Scan for the cell matching the given text and deliver its [X, Y] coordinate at center. 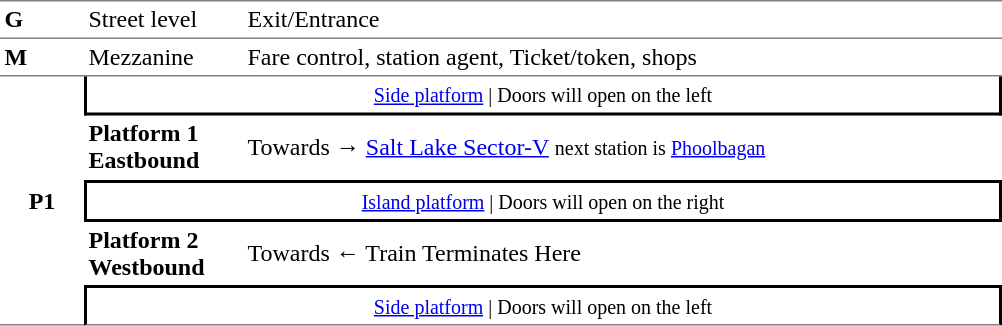
Towards ← Train Terminates Here [622, 254]
Platform 2Westbound [164, 254]
Street level [164, 20]
M [42, 58]
G [42, 20]
Towards → Salt Lake Sector-V next station is Phoolbagan [622, 148]
Exit/Entrance [622, 20]
Island platform | Doors will open on the right [543, 201]
Mezzanine [164, 58]
Platform 1Eastbound [164, 148]
Fare control, station agent, Ticket/token, shops [622, 58]
P1 [42, 200]
